Determine the [X, Y] coordinate at the center of the cell enclosing the given text.  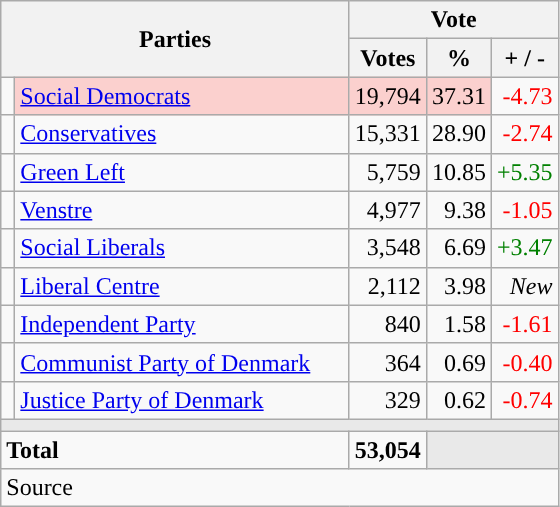
0.62 [458, 400]
-4.73 [524, 96]
2,112 [388, 286]
Venstre [182, 210]
Social Democrats [182, 96]
Vote [454, 20]
329 [388, 400]
Green Left [182, 172]
364 [388, 362]
Total [176, 449]
9.38 [458, 210]
-1.05 [524, 210]
-2.74 [524, 134]
Votes [388, 58]
Conservatives [182, 134]
-0.40 [524, 362]
6.69 [458, 248]
Parties [176, 39]
Communist Party of Denmark [182, 362]
Independent Party [182, 324]
Liberal Centre [182, 286]
3.98 [458, 286]
-0.74 [524, 400]
10.85 [458, 172]
+3.47 [524, 248]
1.58 [458, 324]
5,759 [388, 172]
3,548 [388, 248]
Social Liberals [182, 248]
-1.61 [524, 324]
4,977 [388, 210]
Justice Party of Denmark [182, 400]
Source [280, 488]
+5.35 [524, 172]
840 [388, 324]
% [458, 58]
28.90 [458, 134]
+ / - [524, 58]
37.31 [458, 96]
15,331 [388, 134]
19,794 [388, 96]
New [524, 286]
53,054 [388, 449]
0.69 [458, 362]
